Capture the cell that displays the provided text and extract its [x, y] central coordinate. 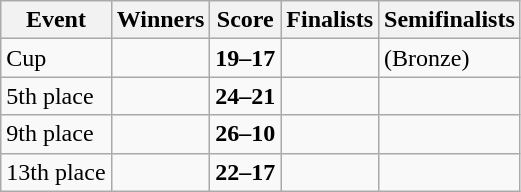
24–21 [246, 96]
(Bronze) [450, 58]
Score [246, 20]
Cup [56, 58]
Finalists [330, 20]
Winners [160, 20]
9th place [56, 134]
26–10 [246, 134]
Event [56, 20]
5th place [56, 96]
22–17 [246, 172]
Semifinalists [450, 20]
19–17 [246, 58]
13th place [56, 172]
